Return (X, Y) of the center of cell containing provided text 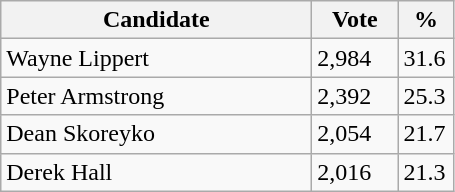
Candidate (156, 20)
21.7 (426, 134)
Wayne Lippert (156, 58)
31.6 (426, 58)
Vote (355, 20)
2,392 (355, 96)
21.3 (426, 172)
25.3 (426, 96)
Dean Skoreyko (156, 134)
Peter Armstrong (156, 96)
2,016 (355, 172)
2,984 (355, 58)
Derek Hall (156, 172)
2,054 (355, 134)
% (426, 20)
